Identify which cell holds the provided text, then report its (X, Y) central coordinate. 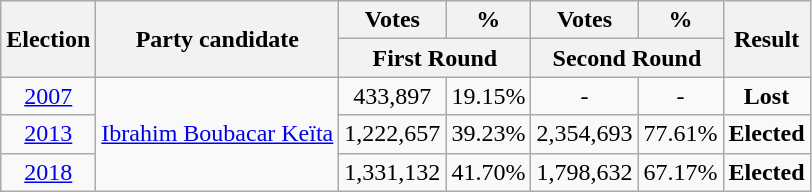
1,331,132 (392, 172)
Lost (766, 96)
77.61% (680, 134)
First Round (435, 58)
67.17% (680, 172)
1,222,657 (392, 134)
2013 (48, 134)
39.23% (488, 134)
Ibrahim Boubacar Keïta (218, 134)
2018 (48, 172)
41.70% (488, 172)
19.15% (488, 96)
Result (766, 39)
433,897 (392, 96)
Party candidate (218, 39)
Election (48, 39)
2007 (48, 96)
2,354,693 (584, 134)
Second Round (627, 58)
1,798,632 (584, 172)
